Identify which cell holds the provided text, then report its (x, y) central coordinate. 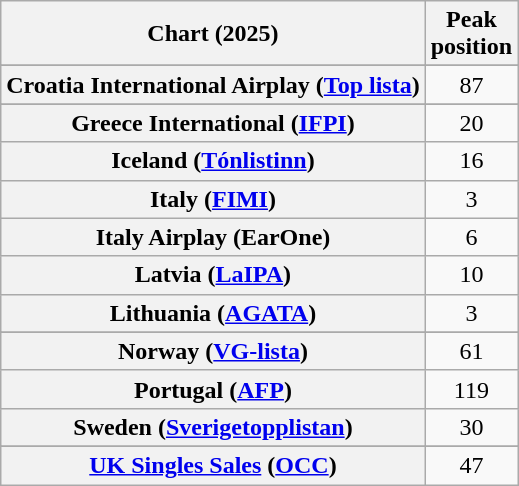
UK Singles Sales (OCC) (213, 465)
Portugal (AFP) (213, 389)
Norway (VG-lista) (213, 351)
30 (471, 427)
47 (471, 465)
Italy Airplay (EarOne) (213, 237)
Iceland (Tónlistinn) (213, 161)
Italy (FIMI) (213, 199)
Chart (2025) (213, 34)
Sweden (Sverigetopplistan) (213, 427)
20 (471, 123)
10 (471, 275)
6 (471, 237)
16 (471, 161)
87 (471, 85)
61 (471, 351)
Greece International (IFPI) (213, 123)
Peakposition (471, 34)
Croatia International Airplay (Top lista) (213, 85)
Latvia (LaIPA) (213, 275)
119 (471, 389)
Lithuania (AGATA) (213, 313)
